Output the [X, Y] coordinate of the center of the cell containing the given text.  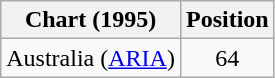
Position [227, 20]
Chart (1995) [91, 20]
Australia (ARIA) [91, 58]
64 [227, 58]
